Pinpoint the cell where the given text exists, returning its [X, Y] midpoint coordinate. 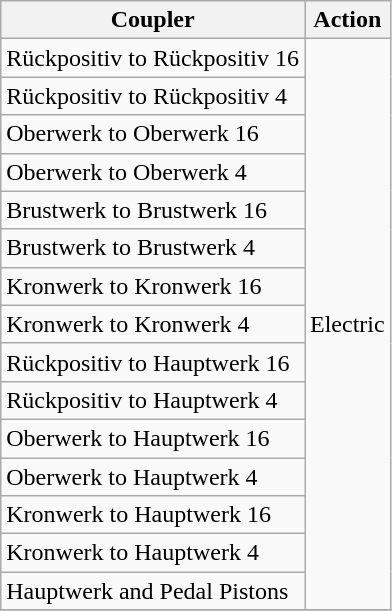
Rückpositiv to Hauptwerk 16 [153, 362]
Oberwerk to Oberwerk 4 [153, 172]
Rückpositiv to Rückpositiv 4 [153, 96]
Brustwerk to Brustwerk 16 [153, 210]
Kronwerk to Hauptwerk 16 [153, 515]
Oberwerk to Hauptwerk 4 [153, 477]
Brustwerk to Brustwerk 4 [153, 248]
Kronwerk to Kronwerk 4 [153, 324]
Hauptwerk and Pedal Pistons [153, 591]
Rückpositiv to Hauptwerk 4 [153, 400]
Oberwerk to Hauptwerk 16 [153, 438]
Action [347, 20]
Rückpositiv to Rückpositiv 16 [153, 58]
Electric [347, 324]
Kronwerk to Kronwerk 16 [153, 286]
Kronwerk to Hauptwerk 4 [153, 553]
Coupler [153, 20]
Oberwerk to Oberwerk 16 [153, 134]
